Identify which cell holds the provided text, then report its (X, Y) central coordinate. 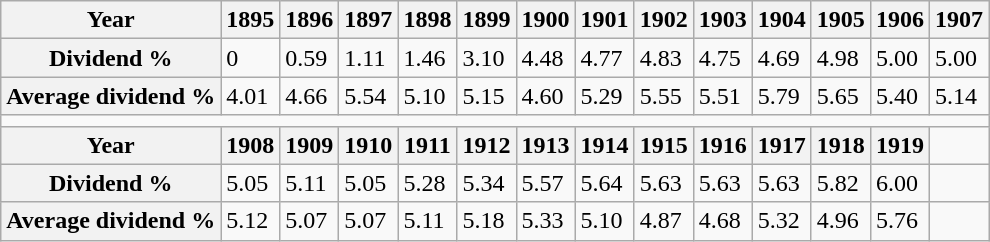
1901 (604, 20)
5.57 (546, 183)
5.15 (486, 96)
1895 (250, 20)
1917 (782, 145)
1911 (428, 145)
5.32 (782, 221)
1910 (368, 145)
1896 (310, 20)
4.68 (722, 221)
5.14 (958, 96)
1915 (664, 145)
6.00 (900, 183)
4.01 (250, 96)
1913 (546, 145)
5.54 (368, 96)
1904 (782, 20)
4.96 (840, 221)
1912 (486, 145)
1902 (664, 20)
5.40 (900, 96)
0.59 (310, 58)
5.82 (840, 183)
5.79 (782, 96)
1918 (840, 145)
4.75 (722, 58)
4.83 (664, 58)
1899 (486, 20)
4.87 (664, 221)
1.46 (428, 58)
4.69 (782, 58)
4.77 (604, 58)
5.65 (840, 96)
4.48 (546, 58)
1905 (840, 20)
1.11 (368, 58)
1909 (310, 145)
1900 (546, 20)
5.29 (604, 96)
5.12 (250, 221)
4.98 (840, 58)
5.64 (604, 183)
5.51 (722, 96)
3.10 (486, 58)
4.66 (310, 96)
5.18 (486, 221)
5.28 (428, 183)
5.55 (664, 96)
1919 (900, 145)
1916 (722, 145)
0 (250, 58)
1897 (368, 20)
5.34 (486, 183)
5.33 (546, 221)
4.60 (546, 96)
1903 (722, 20)
1898 (428, 20)
1906 (900, 20)
5.76 (900, 221)
1914 (604, 145)
1907 (958, 20)
1908 (250, 145)
